Determine the (x, y) coordinate at the center of the cell enclosing the given text.  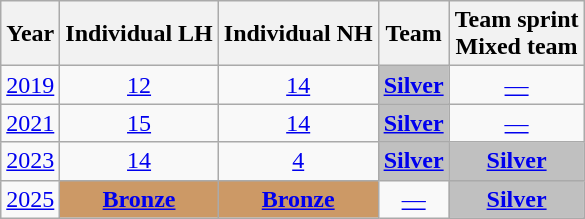
Team (414, 34)
15 (139, 123)
4 (298, 161)
12 (139, 85)
Individual LH (139, 34)
Team sprintMixed team (516, 34)
2025 (30, 199)
Individual NH (298, 34)
2021 (30, 123)
Year (30, 34)
2023 (30, 161)
2019 (30, 85)
